Return the [x, y] coordinate for the center point of the cell that contains the specified text.  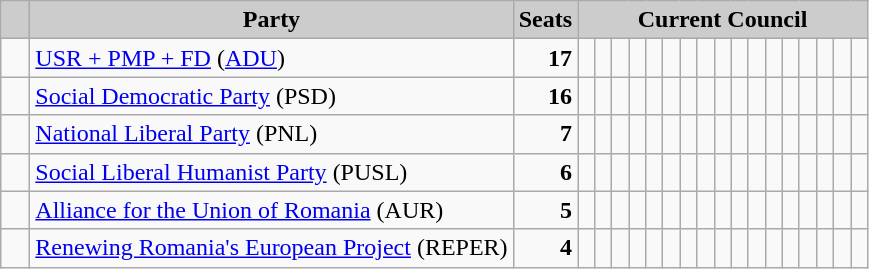
7 [545, 134]
6 [545, 172]
Alliance for the Union of Romania (AUR) [272, 210]
Social Liberal Humanist Party (PUSL) [272, 172]
USR + PMP + FD (ADU) [272, 58]
National Liberal Party (PNL) [272, 134]
17 [545, 58]
Seats [545, 20]
Social Democratic Party (PSD) [272, 96]
Renewing Romania's European Project (REPER) [272, 248]
16 [545, 96]
Current Council [723, 20]
4 [545, 248]
5 [545, 210]
Party [272, 20]
